Identify which cell holds the provided text, then report its (X, Y) central coordinate. 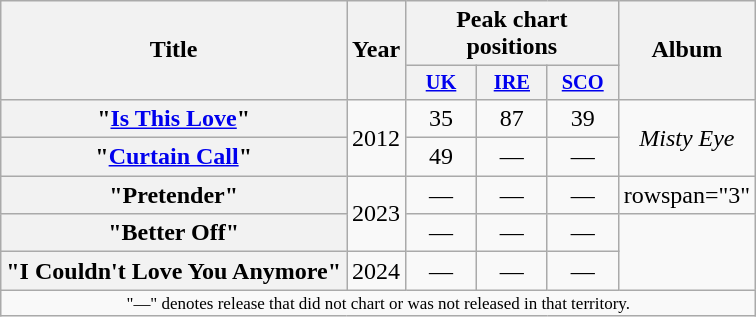
Year (376, 50)
Title (174, 50)
49 (442, 157)
2024 (376, 271)
2023 (376, 214)
Peak chart positions (512, 34)
35 (442, 118)
UK (442, 83)
2012 (376, 137)
Misty Eye (687, 137)
"—" denotes release that did not chart or was not released in that territory. (378, 303)
39 (582, 118)
IRE (512, 83)
"Is This Love" (174, 118)
rowspan="3" (687, 195)
"Pretender" (174, 195)
Album (687, 50)
"I Couldn't Love You Anymore" (174, 271)
SCO (582, 83)
87 (512, 118)
"Better Off" (174, 233)
"Curtain Call" (174, 157)
